Return (X, Y) of the center of cell containing provided text 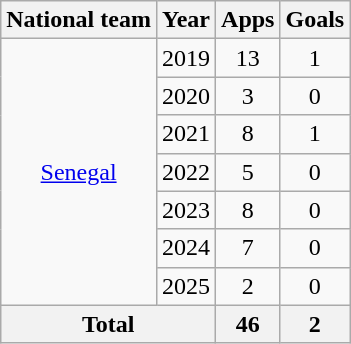
Total (108, 324)
3 (248, 96)
7 (248, 248)
2019 (186, 58)
2023 (186, 210)
Year (186, 20)
National team (79, 20)
Goals (315, 20)
Apps (248, 20)
Senegal (79, 172)
5 (248, 172)
2020 (186, 96)
2024 (186, 248)
46 (248, 324)
13 (248, 58)
2025 (186, 286)
2022 (186, 172)
2021 (186, 134)
